Detect which cell encompasses the target text, then output its (X, Y) center coordinate. 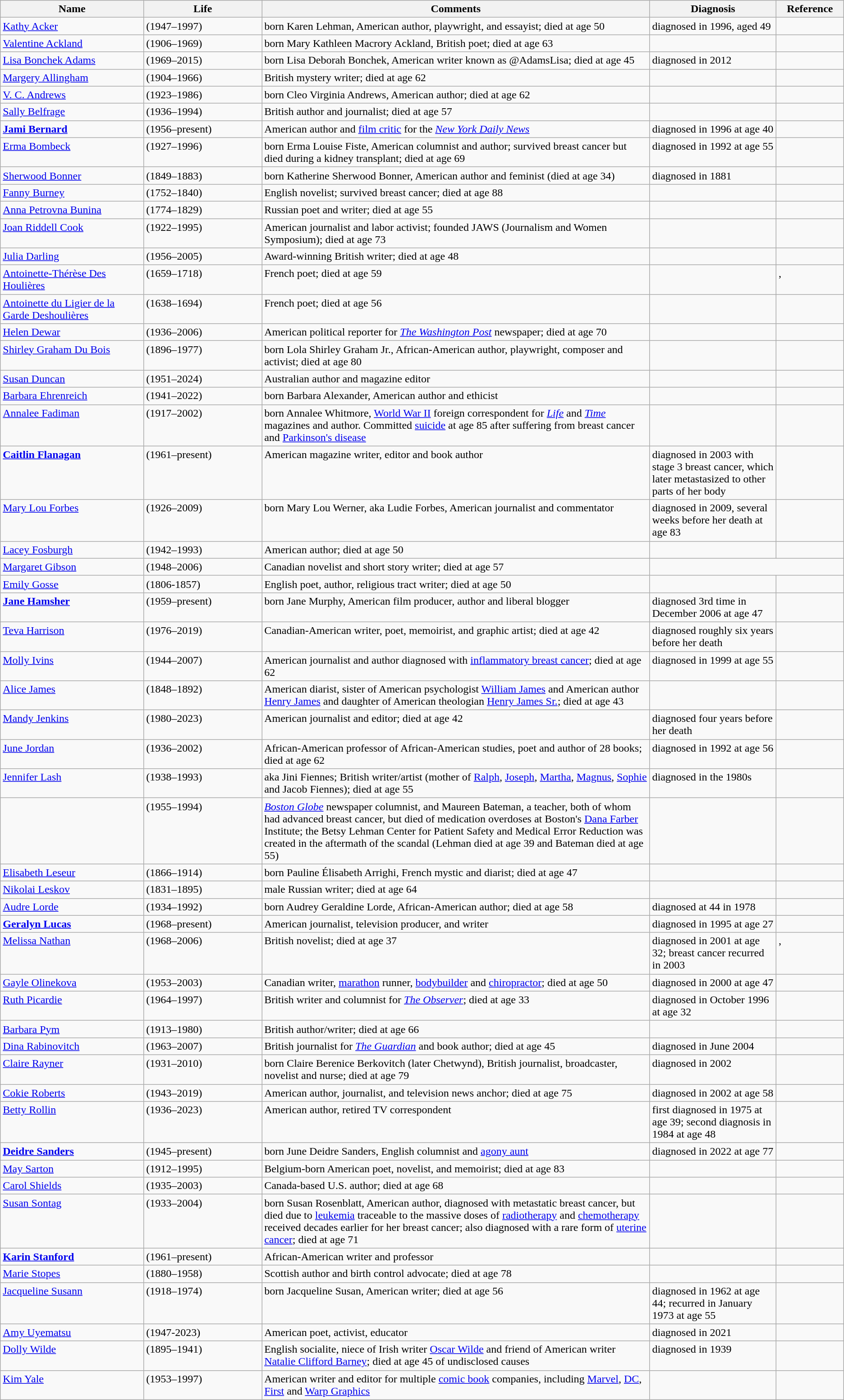
Jacqueline Susann (72, 1303)
born Jacqueline Susan, American writer; died at age 56 (456, 1303)
Sally Belfrage (72, 112)
Carol Shields (72, 1186)
Claire Rayner (72, 1070)
aka Jini Fiennes; British writer/artist (mother of Ralph, Joseph, Martha, Magnus, Sophie and Jacob Fiennes); died at age 55 (456, 784)
(1956–present) (203, 129)
diagnosed in 2003 with stage 3 breast cancer, which later metastasized to other parts of her body (713, 473)
American author, journalist, and television news anchor; died at age 75 (456, 1092)
Julia Darling (72, 257)
Deidre Sanders (72, 1152)
Marie Stopes (72, 1274)
diagnosed four years before her death (713, 725)
British journalist for The Guardian and book author; died at age 45 (456, 1046)
diagnosed in 1992 at age 55 (713, 152)
Antoinette du Ligier de la Garde Deshoulières (72, 309)
Mary Lou Forbes (72, 520)
born Katherine Sherwood Bonner, American author and feminist (died at age 34) (456, 175)
British novelist; died at age 37 (456, 953)
(1976–2019) (203, 637)
(1931–2010) (203, 1070)
diagnosed in 1881 (713, 175)
American journalist, television producer, and writer (456, 924)
Alice James (72, 695)
(1953–1997) (203, 1385)
Valentine Ackland (72, 43)
(1774–1829) (203, 210)
(1895–1941) (203, 1355)
diagnosed in 1999 at age 55 (713, 666)
American author, retired TV correspondent (456, 1122)
diagnosed roughly six years before her death (713, 637)
Kathy Acker (72, 26)
(1917–2002) (203, 425)
Melissa Nathan (72, 953)
(1947-2023) (203, 1332)
(1941–2022) (203, 396)
British author and journalist; died at age 57 (456, 112)
(1904–1966) (203, 78)
born Jane Murphy, American film producer, author and liberal blogger (456, 607)
(1913–1980) (203, 1029)
diagnosed in 1995 at age 27 (713, 924)
born Karen Lehman, American author, playwright, and essayist; died at age 50 (456, 26)
(1935–2003) (203, 1186)
(1933–2004) (203, 1221)
(1927–1996) (203, 152)
(1918–1974) (203, 1303)
American journalist and editor; died at age 42 (456, 725)
(1831–1895) (203, 890)
American magazine writer, editor and book author (456, 473)
(1945–present) (203, 1152)
diagnosed in 2021 (713, 1332)
born Audrey Geraldine Lorde, African-American author; died at age 58 (456, 907)
Mandy Jenkins (72, 725)
Geralyn Lucas (72, 924)
Jennifer Lash (72, 784)
American writer and editor for multiple comic book companies, including Marvel, DC, First and Warp Graphics (456, 1385)
diagnosed in 1992 at age 56 (713, 754)
African-American writer and professor (456, 1257)
Nikolai Leskov (72, 890)
(1956–2005) (203, 257)
born Lisa Deborah Bonchek, American writer known as @AdamsLisa; died at age 45 (456, 60)
Margery Allingham (72, 78)
French poet; died at age 56 (456, 309)
Lacey Fosburgh (72, 550)
Caitlin Flanagan (72, 473)
Dina Rabinovitch (72, 1046)
English poet, author, religious tract writer; died at age 50 (456, 584)
first diagnosed in 1975 at age 39; second diagnosis in 1984 at age 48 (713, 1122)
(1963–2007) (203, 1046)
(1936–1994) (203, 112)
born Lola Shirley Graham Jr., African-American author, playwright, composer and activist; died at age 80 (456, 355)
(1849–1883) (203, 175)
Antoinette-Thérèse Des Houlières (72, 280)
(1980–2023) (203, 725)
Cokie Roberts (72, 1092)
American poet, activist, educator (456, 1332)
Erma Bombeck (72, 152)
diagnosed in October 1996 at age 32 (713, 1005)
(1806-1857) (203, 584)
Joan Riddell Cook (72, 233)
Susan Duncan (72, 379)
Audre Lorde (72, 907)
May Sarton (72, 1169)
Emily Gosse (72, 584)
Molly Ivins (72, 666)
Name (72, 9)
(1934–1992) (203, 907)
diagnosed in the 1980s (713, 784)
(1848–1892) (203, 695)
born Pauline Élisabeth Arrighi, French mystic and diarist; died at age 47 (456, 872)
English socialite, niece of Irish writer Oscar Wilde and friend of American writer Natalie Clifford Barney; died at age 45 of undisclosed causes (456, 1355)
Diagnosis (713, 9)
English novelist; survived breast cancer; died at age 88 (456, 193)
Elisabeth Leseur (72, 872)
Canadian writer, marathon runner, bodybuilder and chiropractor; died at age 50 (456, 982)
African-American professor of African-American studies, poet and author of 28 books; died at age 62 (456, 754)
diagnosed in 2002 at age 58 (713, 1092)
(1969–2015) (203, 60)
Helen Dewar (72, 332)
born Claire Berenice Berkovitch (later Chetwynd), British journalist, broadcaster, novelist and nurse; died at age 79 (456, 1070)
diagnosed in 2009, several weeks before her death at age 83 (713, 520)
(1968–present) (203, 924)
diagnosed in 1996 at age 40 (713, 129)
June Jordan (72, 754)
(1638–1694) (203, 309)
(1955–1994) (203, 831)
Teva Harrison (72, 637)
(1947–1997) (203, 26)
French poet; died at age 59 (456, 280)
Life (203, 9)
American journalist and labor activist; founded JAWS (Journalism and Women Symposium); died at age 73 (456, 233)
Karin Stanford (72, 1257)
(1866–1914) (203, 872)
(1936–2023) (203, 1122)
Belgium-born American poet, novelist, and memoirist; died at age 83 (456, 1169)
Barbara Ehrenreich (72, 396)
Barbara Pym (72, 1029)
Lisa Bonchek Adams (72, 60)
(1752–1840) (203, 193)
Betty Rollin (72, 1122)
Shirley Graham Du Bois (72, 355)
(1923–1986) (203, 95)
Dolly Wilde (72, 1355)
(1948–2006) (203, 567)
(1942–1993) (203, 550)
diagnosed at 44 in 1978 (713, 907)
Sherwood Bonner (72, 175)
diagnosed 3rd time in December 2006 at age 47 (713, 607)
(1943–2019) (203, 1092)
American journalist and author diagnosed with inflammatory breast cancer; died at age 62 (456, 666)
diagnosed in 2012 (713, 60)
(1936–2002) (203, 754)
American author; died at age 50 (456, 550)
Gayle Olinekova (72, 982)
Amy Uyematsu (72, 1332)
(1953–2003) (203, 982)
(1951–2024) (203, 379)
born Mary Lou Werner, aka Ludie Forbes, American journalist and commentator (456, 520)
(1944–2007) (203, 666)
diagnosed in 1962 at age 44; recurred in January 1973 at age 55 (713, 1303)
(1896–1977) (203, 355)
Fanny Burney (72, 193)
(1959–present) (203, 607)
(1936–2006) (203, 332)
diagnosed in 2002 (713, 1070)
(1938–1993) (203, 784)
British writer and columnist for The Observer; died at age 33 (456, 1005)
Russian poet and writer; died at age 55 (456, 210)
American political reporter for The Washington Post newspaper; died at age 70 (456, 332)
Canadian novelist and short story writer; died at age 57 (456, 567)
diagnosed in 2001 at age 32; breast cancer recurred in 2003 (713, 953)
born Erma Louise Fiste, American columnist and author; survived breast cancer but died during a kidney transplant; died at age 69 (456, 152)
Kim Yale (72, 1385)
born Mary Kathleen Macrory Ackland, British poet; died at age 63 (456, 43)
American author and film critic for the New York Daily News (456, 129)
Jane Hamsher (72, 607)
(1926–2009) (203, 520)
(1964–1997) (203, 1005)
diagnosed in 1996, aged 49 (713, 26)
(1912–1995) (203, 1169)
(1659–1718) (203, 280)
Annalee Fadiman (72, 425)
diagnosed in 2000 at age 47 (713, 982)
born Barbara Alexander, American author and ethicist (456, 396)
Margaret Gibson (72, 567)
Reference (810, 9)
Jami Bernard (72, 129)
male Russian writer; died at age 64 (456, 890)
Anna Petrovna Bunina (72, 210)
V. C. Andrews (72, 95)
Susan Sontag (72, 1221)
Canada-based U.S. author; died at age 68 (456, 1186)
(1880–1958) (203, 1274)
(1922–1995) (203, 233)
(1968–2006) (203, 953)
Scottish author and birth control advocate; died at age 78 (456, 1274)
diagnosed in June 2004 (713, 1046)
British author/writer; died at age 66 (456, 1029)
Australian author and magazine editor (456, 379)
Ruth Picardie (72, 1005)
born June Deidre Sanders, English columnist and agony aunt (456, 1152)
British mystery writer; died at age 62 (456, 78)
(1906–1969) (203, 43)
diagnosed in 2022 at age 77 (713, 1152)
diagnosed in 1939 (713, 1355)
Canadian-American writer, poet, memoirist, and graphic artist; died at age 42 (456, 637)
Award-winning British writer; died at age 48 (456, 257)
born Cleo Virginia Andrews, American author; died at age 62 (456, 95)
Comments (456, 9)
